Output the (X, Y) coordinate of the center of the cell containing the given text.  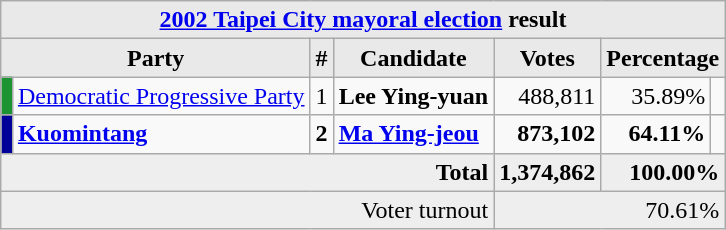
Lee Ying-yuan (414, 96)
2 (322, 134)
# (322, 58)
1 (322, 96)
2002 Taipei City mayoral election result (362, 20)
Kuomintang (161, 134)
Ma Ying-jeou (414, 134)
100.00% (663, 172)
Democratic Progressive Party (161, 96)
Party (156, 58)
Total (247, 172)
873,102 (548, 134)
488,811 (548, 96)
1,374,862 (548, 172)
Percentage (663, 58)
Voter turnout (247, 210)
64.11% (656, 134)
Votes (548, 58)
35.89% (656, 96)
70.61% (610, 210)
Candidate (414, 58)
